Return [x, y] of the center of cell containing provided text 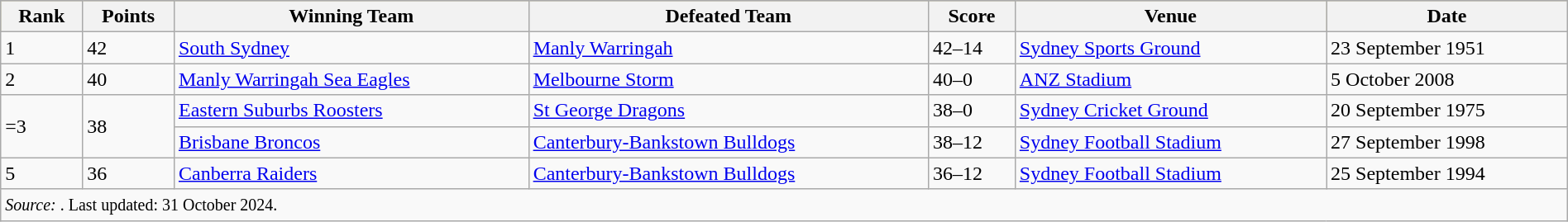
=3 [41, 126]
2 [41, 79]
Manly Warringah [728, 48]
ANZ Stadium [1170, 79]
Brisbane Broncos [351, 142]
Date [1447, 17]
40–0 [971, 79]
South Sydney [351, 48]
1 [41, 48]
38 [129, 126]
Sydney Sports Ground [1170, 48]
23 September 1951 [1447, 48]
Sydney Cricket Ground [1170, 111]
Melbourne Storm [728, 79]
38–0 [971, 111]
Venue [1170, 17]
Rank [41, 17]
Winning Team [351, 17]
Points [129, 17]
5 [41, 173]
Manly Warringah Sea Eagles [351, 79]
Defeated Team [728, 17]
38–12 [971, 142]
20 September 1975 [1447, 111]
42 [129, 48]
Score [971, 17]
St George Dragons [728, 111]
36–12 [971, 173]
27 September 1998 [1447, 142]
Canberra Raiders [351, 173]
Source: . Last updated: 31 October 2024. [784, 205]
36 [129, 173]
25 September 1994 [1447, 173]
42–14 [971, 48]
40 [129, 79]
5 October 2008 [1447, 79]
Eastern Suburbs Roosters [351, 111]
